Return the [X, Y] coordinate for the center point of the cell that contains the specified text.  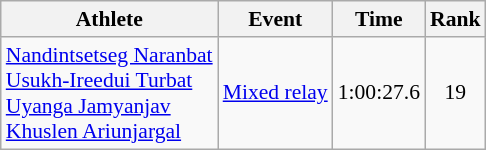
19 [456, 93]
Nandintsetseg NaranbatUsukh-Ireedui TurbatUyanga JamyanjavKhuslen Ariunjargal [110, 93]
1:00:27.6 [379, 93]
Time [379, 19]
Event [276, 19]
Athlete [110, 19]
Mixed relay [276, 93]
Rank [456, 19]
